Return (x, y) of the center of cell containing provided text 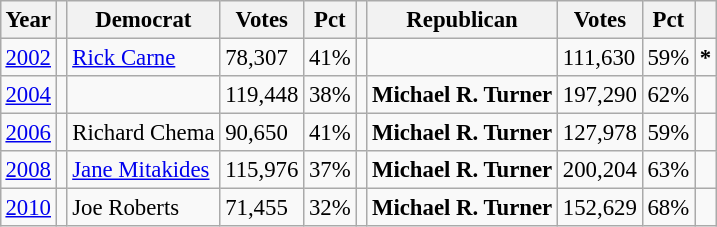
197,290 (600, 95)
Year (28, 20)
68% (668, 208)
152,629 (600, 208)
2004 (28, 95)
200,204 (600, 170)
90,650 (262, 133)
38% (330, 95)
2002 (28, 57)
2010 (28, 208)
71,455 (262, 208)
Republican (462, 20)
Democrat (144, 20)
* (706, 57)
Joe Roberts (144, 208)
111,630 (600, 57)
119,448 (262, 95)
127,978 (600, 133)
62% (668, 95)
2006 (28, 133)
2008 (28, 170)
Richard Chema (144, 133)
37% (330, 170)
63% (668, 170)
78,307 (262, 57)
32% (330, 208)
115,976 (262, 170)
Jane Mitakides (144, 170)
Rick Carne (144, 57)
